For the text-containing cell, return its midpoint in [X, Y] coordinate format. 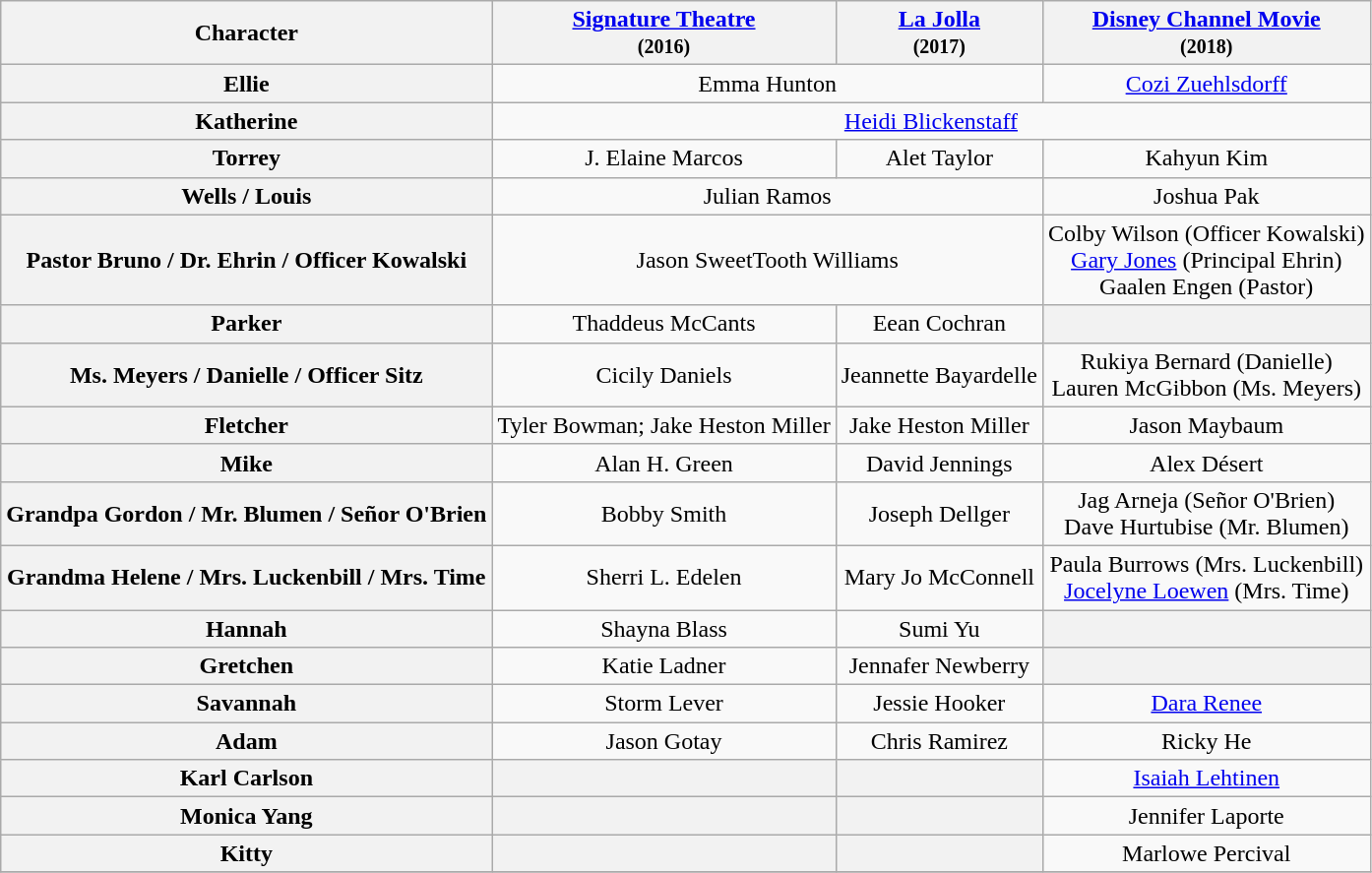
Jason Maybaum [1207, 425]
Heidi Blickenstaff [931, 121]
Torrey [246, 158]
Disney Channel Movie(2018) [1207, 33]
Gretchen [246, 666]
Wells / Louis [246, 196]
Savannah [246, 704]
Rukiya Bernard (Danielle)Lauren McGibbon (Ms. Meyers) [1207, 374]
Jennafer Newberry [939, 666]
Joshua Pak [1207, 196]
Karl Carlson [246, 779]
Adam [246, 741]
La Jolla(2017) [939, 33]
Grandma Helene / Mrs. Luckenbill / Mrs. Time [246, 577]
Dara Renee [1207, 704]
David Jennings [939, 463]
Mary Jo McConnell [939, 577]
Sherri L. Edelen [663, 577]
Alan H. Green [663, 463]
Cozi Zuehlsdorff [1207, 84]
Character [246, 33]
Katie Ladner [663, 666]
Marlowe Percival [1207, 853]
Joseph Dellger [939, 514]
Hannah [246, 629]
Jennifer Laporte [1207, 816]
Sumi Yu [939, 629]
Alex Désert [1207, 463]
Jason Gotay [663, 741]
Chris Ramirez [939, 741]
Ricky He [1207, 741]
Paula Burrows (Mrs. Luckenbill)Jocelyne Loewen (Mrs. Time) [1207, 577]
Jag Arneja (Señor O'Brien)Dave Hurtubise (Mr. Blumen) [1207, 514]
Julian Ramos [768, 196]
Eean Cochran [939, 324]
Ms. Meyers / Danielle / Officer Sitz [246, 374]
Ellie [246, 84]
Signature Theatre(2016) [663, 33]
Isaiah Lehtinen [1207, 779]
Emma Hunton [768, 84]
Shayna Blass [663, 629]
Monica Yang [246, 816]
Thaddeus McCants [663, 324]
Colby Wilson (Officer Kowalski)Gary Jones (Principal Ehrin)Gaalen Engen (Pastor) [1207, 260]
J. Elaine Marcos [663, 158]
Mike [246, 463]
Jessie Hooker [939, 704]
Kitty [246, 853]
Jake Heston Miller [939, 425]
Storm Lever [663, 704]
Fletcher [246, 425]
Kahyun Kim [1207, 158]
Katherine [246, 121]
Pastor Bruno / Dr. Ehrin / Officer Kowalski [246, 260]
Jason SweetTooth Williams [768, 260]
Tyler Bowman; Jake Heston Miller [663, 425]
Parker [246, 324]
Jeannette Bayardelle [939, 374]
Cicily Daniels [663, 374]
Bobby Smith [663, 514]
Alet Taylor [939, 158]
Grandpa Gordon / Mr. Blumen / Señor O'Brien [246, 514]
